Scan for the cell matching the given text and deliver its [X, Y] coordinate at center. 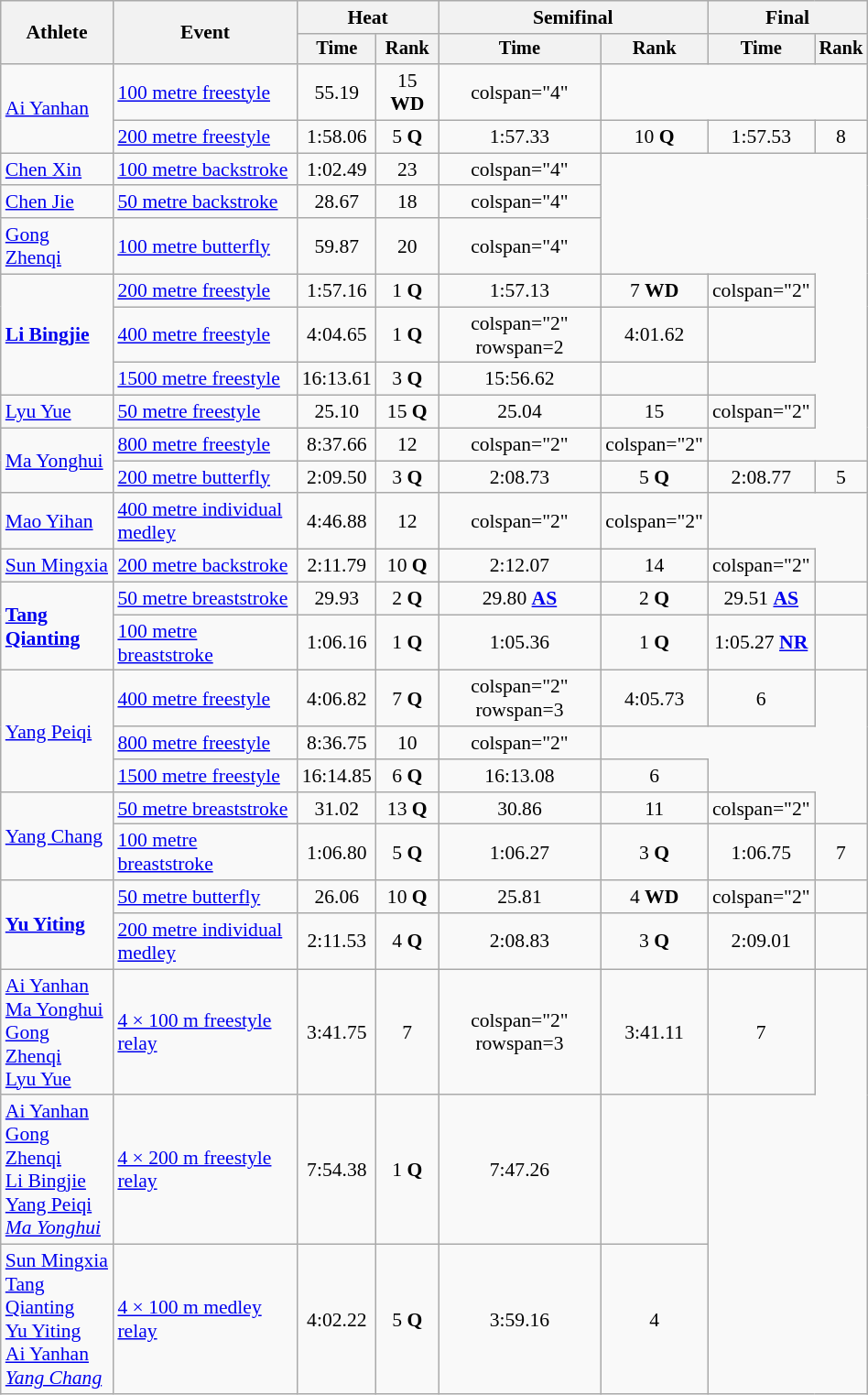
15 Q [407, 412]
Athlete [57, 33]
7 WD [654, 291]
18 [407, 202]
55.19 [337, 92]
8 [841, 137]
2:09.01 [762, 942]
Yang Chang [57, 837]
59.87 [337, 245]
25.10 [337, 412]
Heat [368, 17]
4 Q [407, 942]
8:36.75 [337, 743]
Li Bingjie [57, 335]
2:08.83 [520, 942]
29.80 AS [520, 599]
5 [841, 477]
2:12.07 [520, 566]
100 metre freestyle [205, 92]
29.51 AS [762, 599]
7:54.38 [337, 1171]
14 [654, 566]
16:13.08 [520, 776]
4:04.65 [337, 335]
Chen Jie [57, 202]
16:13.61 [337, 379]
Mao Yihan [57, 522]
Ai YanhanGong ZhenqiLi BingjieYang PeiqiMa Yonghui [57, 1171]
Sun Mingxia Tang Qianting Yu Yiting Ai YanhanYang Chang [57, 1319]
1:57.16 [337, 291]
20 [407, 245]
Yu Yiting [57, 925]
Sun Mingxia [57, 566]
15 [654, 412]
Ai Yanhan [57, 108]
4 × 100 m medley relay [205, 1319]
Tang Qianting [57, 627]
4 WD [654, 897]
4:01.62 [654, 335]
30.86 [520, 809]
26.06 [337, 897]
1:05.27 NR [762, 643]
1:06.75 [762, 852]
100 metre backstroke [205, 169]
6 Q [407, 776]
Gong Zhenqi [57, 245]
28.67 [337, 202]
colspan="2" rowspan=2 [520, 335]
13 Q [407, 809]
1:06.16 [337, 643]
Ma Yonghui [57, 462]
8:37.66 [337, 445]
Chen Xin [57, 169]
50 metre freestyle [205, 412]
1:06.80 [337, 852]
Yang Peiqi [57, 731]
400 metre individual medley [205, 522]
4 [654, 1319]
Semifinal [573, 17]
4 × 100 m freestyle relay [205, 1032]
1:57.13 [520, 291]
1:58.06 [337, 137]
1:57.33 [520, 137]
25.81 [520, 897]
Event [205, 33]
100 metre butterfly [205, 245]
1:02.49 [337, 169]
1:57.53 [762, 137]
200 metre butterfly [205, 477]
1:05.36 [520, 643]
Final [787, 17]
23 [407, 169]
Ai Yanhan Ma YonghuiGong Zhenqi Lyu Yue [57, 1032]
3:41.11 [654, 1032]
7:47.26 [520, 1171]
50 metre backstroke [205, 202]
11 [654, 809]
4:46.88 [337, 522]
2:11.53 [337, 942]
4:05.73 [654, 698]
31.02 [337, 809]
29.93 [337, 599]
25.04 [520, 412]
3:41.75 [337, 1032]
200 metre backstroke [205, 566]
4:02.22 [337, 1319]
16:14.85 [337, 776]
2:11.79 [337, 566]
15:56.62 [520, 379]
2:09.50 [337, 477]
2:08.77 [762, 477]
1:06.27 [520, 852]
2:08.73 [520, 477]
10 [407, 743]
4 × 200 m freestyle relay [205, 1171]
200 metre individual medley [205, 942]
3:59.16 [520, 1319]
15 WD [407, 92]
50 metre butterfly [205, 897]
7 Q [407, 698]
Lyu Yue [57, 412]
4:06.82 [337, 698]
